Find where the given text appears and provide that cell's center as [X, Y] coordinate. 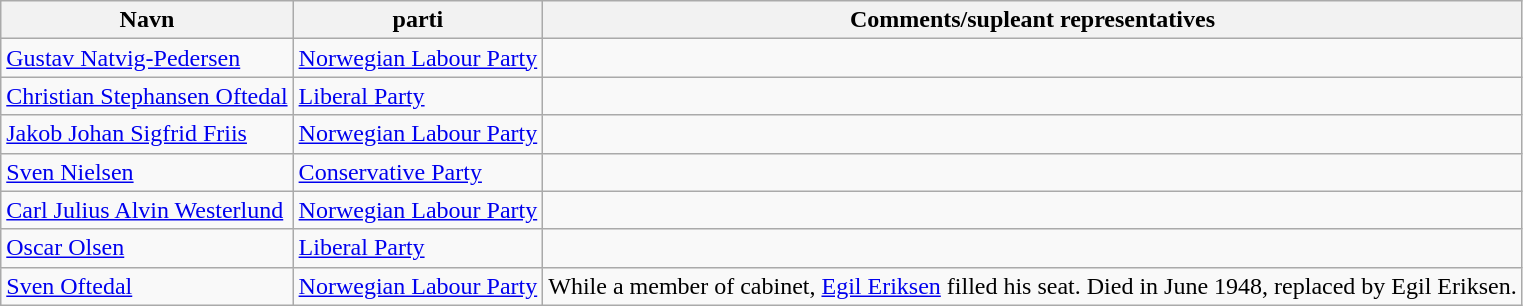
Sven Oftedal [147, 286]
Oscar Olsen [147, 248]
Sven Nielsen [147, 172]
Christian Stephansen Oftedal [147, 96]
parti [418, 20]
Conservative Party [418, 172]
Jakob Johan Sigfrid Friis [147, 134]
While a member of cabinet, Egil Eriksen filled his seat. Died in June 1948, replaced by Egil Eriksen. [1032, 286]
Comments/supleant representatives [1032, 20]
Navn [147, 20]
Carl Julius Alvin Westerlund [147, 210]
Gustav Natvig-Pedersen [147, 58]
